Pinpoint the cell where the given text exists, returning its (X, Y) midpoint coordinate. 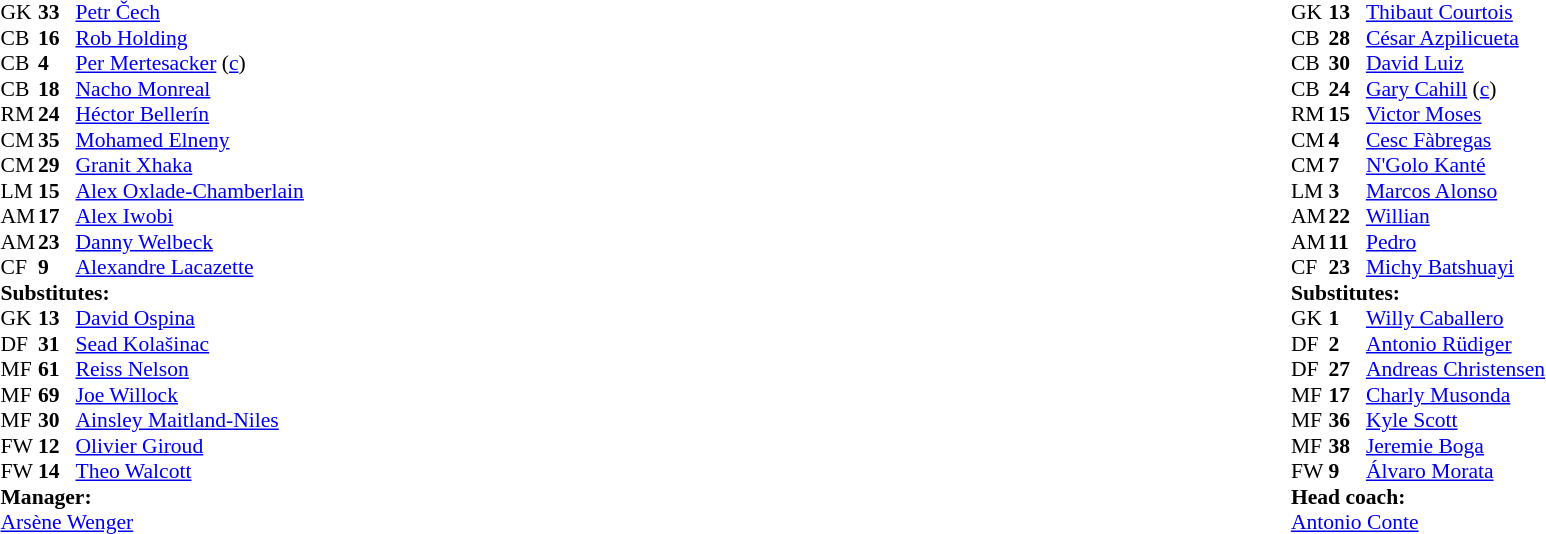
Theo Walcott (190, 471)
Jeremie Boga (1456, 446)
1 (1347, 319)
Nacho Monreal (190, 89)
38 (1347, 446)
33 (57, 13)
Granit Xhaka (190, 165)
Álvaro Morata (1456, 471)
Ainsley Maitland-Niles (190, 421)
Marcos Alonso (1456, 191)
Per Mertesacker (c) (190, 63)
Reiss Nelson (190, 369)
Willy Caballero (1456, 319)
Thibaut Courtois (1456, 13)
Michy Batshuayi (1456, 267)
7 (1347, 165)
Mohamed Elneny (190, 140)
Gary Cahill (c) (1456, 89)
Charly Musonda (1456, 395)
36 (1347, 421)
Petr Čech (190, 13)
Pedro (1456, 242)
Victor Moses (1456, 115)
Sead Kolašinac (190, 344)
Andreas Christensen (1456, 369)
César Azpilicueta (1456, 38)
3 (1347, 191)
27 (1347, 369)
69 (57, 395)
22 (1347, 217)
16 (57, 38)
Alex Oxlade-Chamberlain (190, 191)
18 (57, 89)
Cesc Fàbregas (1456, 140)
Manager: (152, 497)
31 (57, 344)
Head coach: (1418, 497)
David Luiz (1456, 63)
12 (57, 446)
35 (57, 140)
14 (57, 471)
Kyle Scott (1456, 421)
Joe Willock (190, 395)
11 (1347, 242)
29 (57, 165)
Rob Holding (190, 38)
Héctor Bellerín (190, 115)
Alex Iwobi (190, 217)
28 (1347, 38)
Danny Welbeck (190, 242)
61 (57, 369)
Willian (1456, 217)
Alexandre Lacazette (190, 267)
N'Golo Kanté (1456, 165)
Olivier Giroud (190, 446)
David Ospina (190, 319)
Antonio Rüdiger (1456, 344)
2 (1347, 344)
